Scan for the cell matching the given text and deliver its (x, y) coordinate at center. 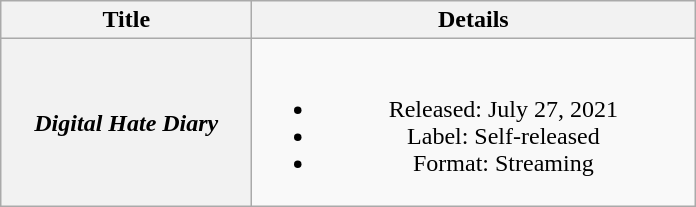
Digital Hate Diary (126, 122)
Released: July 27, 2021Label: Self-releasedFormat: Streaming (474, 122)
Title (126, 20)
Details (474, 20)
